Locate the cell with the specified text and output its [X, Y] center coordinate. 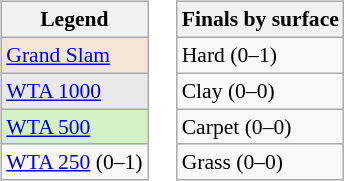
Grand Slam [74, 55]
Hard (0–1) [260, 55]
Grass (0–0) [260, 162]
WTA 1000 [74, 91]
Legend [74, 20]
Carpet (0–0) [260, 127]
Clay (0–0) [260, 91]
WTA 250 (0–1) [74, 162]
Finals by surface [260, 20]
WTA 500 [74, 127]
